Extract the (X, Y) coordinate from the center of the cell holding the provided text.  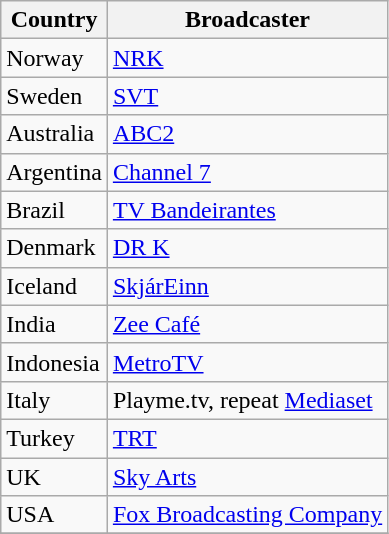
Italy (54, 400)
MetroTV (247, 362)
Fox Broadcasting Company (247, 515)
NRK (247, 58)
Turkey (54, 438)
Country (54, 20)
Iceland (54, 286)
SVT (247, 96)
India (54, 324)
DR K (247, 248)
Australia (54, 134)
Indonesia (54, 362)
Sweden (54, 96)
Brazil (54, 210)
USA (54, 515)
Broadcaster (247, 20)
ABC2 (247, 134)
UK (54, 477)
Argentina (54, 172)
Norway (54, 58)
Channel 7 (247, 172)
TRT (247, 438)
TV Bandeirantes (247, 210)
Zee Café (247, 324)
Playme.tv, repeat Mediaset (247, 400)
SkjárEinn (247, 286)
Denmark (54, 248)
Sky Arts (247, 477)
